Identify which cell holds the provided text, then report its (x, y) central coordinate. 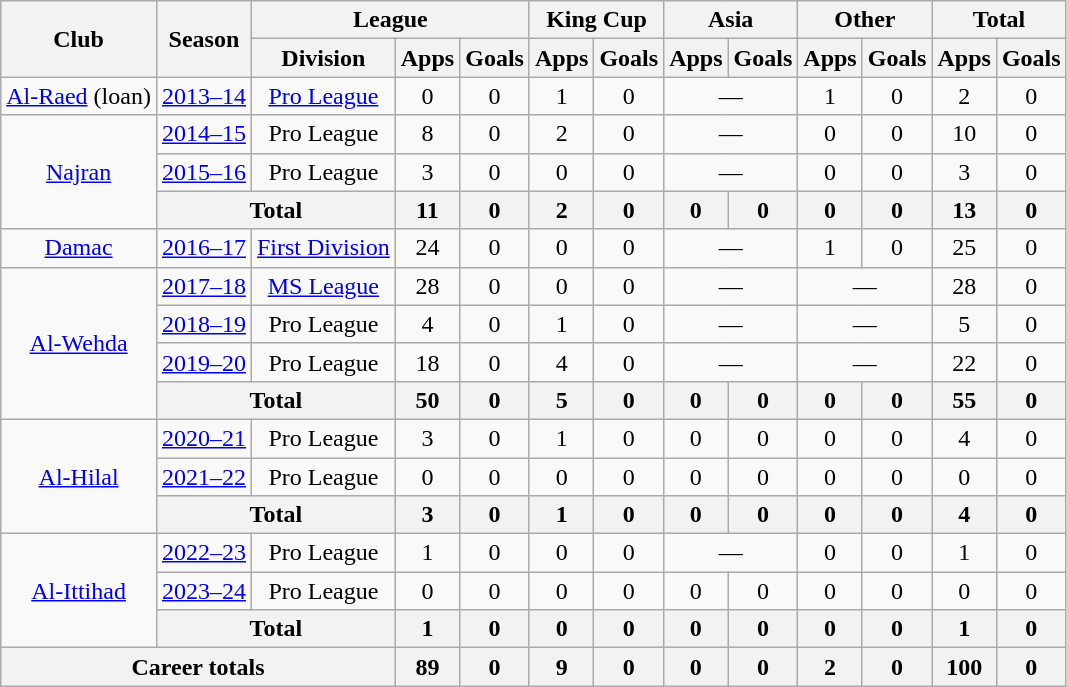
2019–20 (204, 362)
2014–15 (204, 134)
11 (427, 210)
24 (427, 248)
9 (561, 667)
25 (964, 248)
Asia (731, 20)
2020–21 (204, 438)
13 (964, 210)
2013–14 (204, 96)
Other (865, 20)
First Division (323, 248)
2023–24 (204, 591)
8 (427, 134)
Damac (79, 248)
18 (427, 362)
100 (964, 667)
2018–19 (204, 324)
Al-Ittihad (79, 591)
89 (427, 667)
55 (964, 400)
Al-Wehda (79, 343)
Season (204, 39)
Al-Hilal (79, 476)
League (390, 20)
2016–17 (204, 248)
50 (427, 400)
Al-Raed (loan) (79, 96)
22 (964, 362)
Division (323, 58)
King Cup (596, 20)
2017–18 (204, 286)
Career totals (198, 667)
Najran (79, 172)
MS League (323, 286)
10 (964, 134)
Club (79, 39)
2022–23 (204, 553)
2021–22 (204, 477)
2015–16 (204, 172)
